Output the (x, y) coordinate of the center of the cell containing the given text.  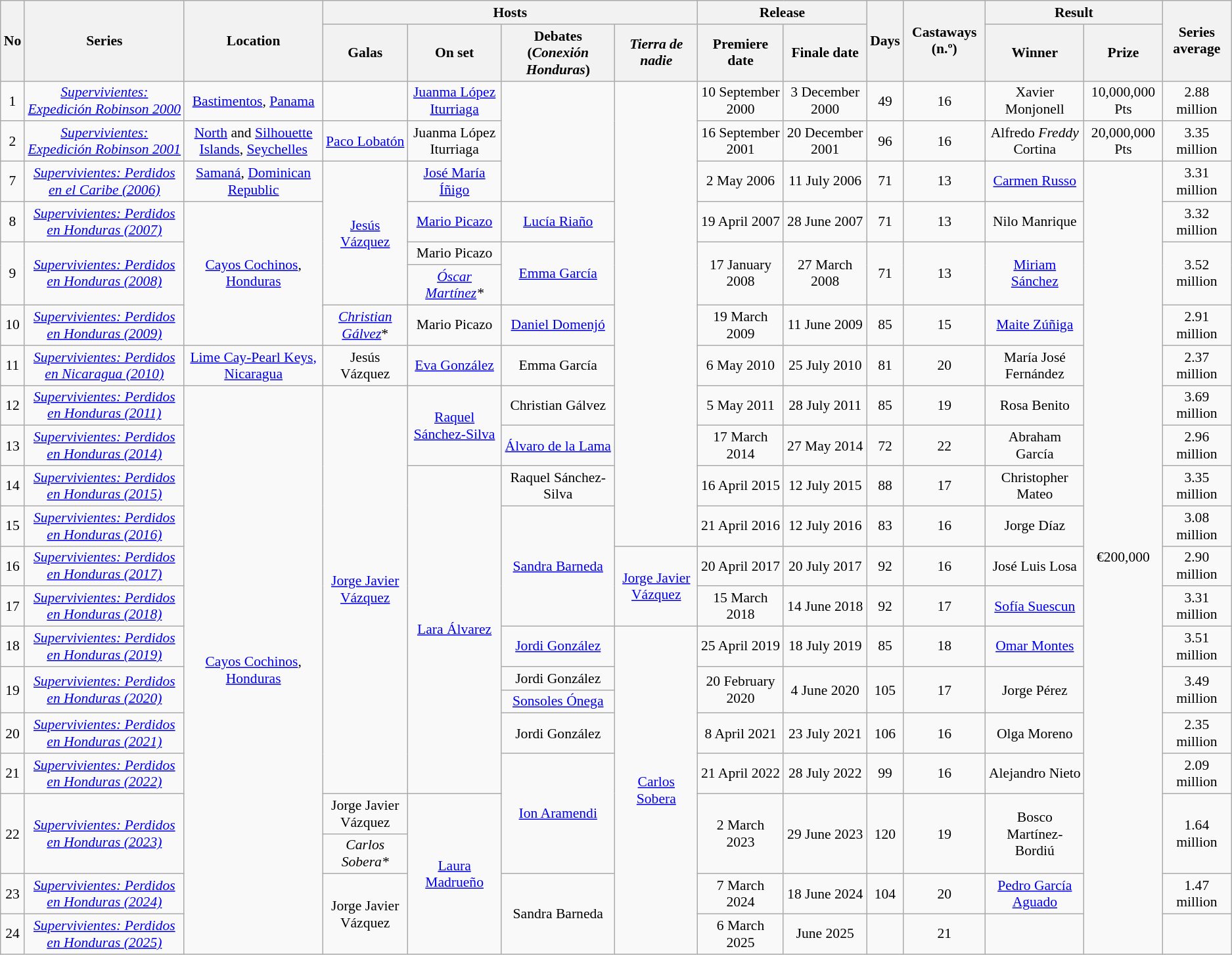
9 (13, 273)
88 (885, 486)
Supervivientes: Perdidos en Honduras (2009) (104, 326)
Pedro García Aguado (1035, 895)
Supervivientes: Perdidos en Honduras (2014) (104, 445)
Release (782, 12)
Xavier Monjonell (1035, 101)
Supervivientes: Perdidos en Honduras (2015) (104, 486)
Series (104, 41)
Rosa Benito (1035, 406)
6 March 2025 (741, 934)
Location (253, 41)
Lucía Riaño (559, 222)
Abraham García (1035, 445)
Supervivientes: Perdidos en el Caribe (2006) (104, 181)
4 June 2020 (825, 690)
2.88 million (1197, 101)
27 May 2014 (825, 445)
14 June 2018 (825, 607)
29 June 2023 (825, 833)
104 (885, 895)
25 July 2010 (825, 365)
Supervivientes: Perdidos en Honduras (2019) (104, 646)
2.35 million (1197, 733)
10,000,000 Pts (1124, 101)
Tierra de nadie (656, 53)
Óscar Martínez* (455, 285)
Galas (365, 53)
Bosco Martínez-Bordiú (1035, 833)
28 July 2022 (825, 774)
27 March 2008 (825, 273)
19 April 2007 (741, 222)
3.51 million (1197, 646)
Finale date (825, 53)
2.91 million (1197, 326)
15 March 2018 (741, 607)
10 September 2000 (741, 101)
18 June 2024 (825, 895)
Supervivientes: Perdidos en Honduras (2022) (104, 774)
Lime Cay-Pearl Keys, Nicaragua (253, 365)
28 July 2011 (825, 406)
Samaná, Dominican Republic (253, 181)
5 May 2011 (741, 406)
Supervivientes: Perdidos en Honduras (2008) (104, 273)
Alejandro Nieto (1035, 774)
19 March 2009 (741, 326)
Olga Moreno (1035, 733)
Premiere date (741, 53)
24 (13, 934)
Laura Madrueño (455, 874)
Hosts (510, 12)
Carlos Sobera* (365, 854)
On set (455, 53)
Ion Aramendi (559, 813)
120 (885, 833)
Supervivientes: Perdidos en Honduras (2011) (104, 406)
99 (885, 774)
3.49 million (1197, 690)
2.90 million (1197, 566)
Bastimentos, Panama (253, 101)
96 (885, 142)
Jorge Díaz (1035, 525)
Supervivientes: Perdidos en Honduras (2007) (104, 222)
Maite Zúñiga (1035, 326)
Jorge Pérez (1035, 690)
Supervivientes: Perdidos en Honduras (2021) (104, 733)
2.37 million (1197, 365)
Paco Lobatón (365, 142)
2 May 2006 (741, 181)
3.69 million (1197, 406)
23 (13, 895)
20,000,000 Pts (1124, 142)
Supervivientes: Perdidos en Honduras (2025) (104, 934)
Series average (1197, 41)
12 July 2016 (825, 525)
Castaways (n.º) (945, 41)
Miriam Sánchez (1035, 273)
No (13, 41)
11 July 2006 (825, 181)
3.08 million (1197, 525)
2.96 million (1197, 445)
Supervivientes: Expedición Robinson 2000 (104, 101)
Daniel Domenjó (559, 326)
Supervivientes: Expedición Robinson 2001 (104, 142)
20 April 2017 (741, 566)
Christopher Mateo (1035, 486)
Sofía Suescun (1035, 607)
10 (13, 326)
18 July 2019 (825, 646)
Supervivientes: Perdidos en Honduras (2023) (104, 833)
Nilo Manrique (1035, 222)
2 March 2023 (741, 833)
11 (13, 365)
1.47 million (1197, 895)
7 March 2024 (741, 895)
49 (885, 101)
3.32 million (1197, 222)
Winner (1035, 53)
2.09 million (1197, 774)
Debates (Conexión Honduras) (559, 53)
José María Íñigo (455, 181)
Prize (1124, 53)
Alfredo Freddy Cortina (1035, 142)
83 (885, 525)
2 (13, 142)
Supervivientes: Perdidos en Honduras (2016) (104, 525)
17 March 2014 (741, 445)
Christian Gálvez (559, 406)
Days (885, 41)
Eva González (455, 365)
23 July 2021 (825, 733)
3 December 2000 (825, 101)
Result (1074, 12)
Supervivientes: Perdidos en Nicaragua (2010) (104, 365)
1.64 million (1197, 833)
Sonsoles Ónega (559, 701)
106 (885, 733)
Carlos Sobera (656, 791)
6 May 2010 (741, 365)
North and Silhouette Islands, Seychelles (253, 142)
14 (13, 486)
11 June 2009 (825, 326)
8 (13, 222)
8 April 2021 (741, 733)
Lara Álvarez (455, 629)
Supervivientes: Perdidos en Honduras (2017) (104, 566)
16 April 2015 (741, 486)
72 (885, 445)
105 (885, 690)
20 December 2001 (825, 142)
20 July 2017 (825, 566)
21 April 2016 (741, 525)
12 (13, 406)
3.52 million (1197, 273)
Álvaro de la Lama (559, 445)
Supervivientes: Perdidos en Honduras (2020) (104, 690)
21 April 2022 (741, 774)
1 (13, 101)
June 2025 (825, 934)
7 (13, 181)
Supervivientes: Perdidos en Honduras (2024) (104, 895)
Omar Montes (1035, 646)
28 June 2007 (825, 222)
12 July 2015 (825, 486)
José Luis Losa (1035, 566)
25 April 2019 (741, 646)
81 (885, 365)
Carmen Russo (1035, 181)
Supervivientes: Perdidos en Honduras (2018) (104, 607)
17 January 2008 (741, 273)
20 February 2020 (741, 690)
María José Fernández (1035, 365)
€200,000 (1124, 558)
Christian Gálvez* (365, 326)
16 September 2001 (741, 142)
